Return the [X, Y] coordinate for the center point of the cell that contains the specified text.  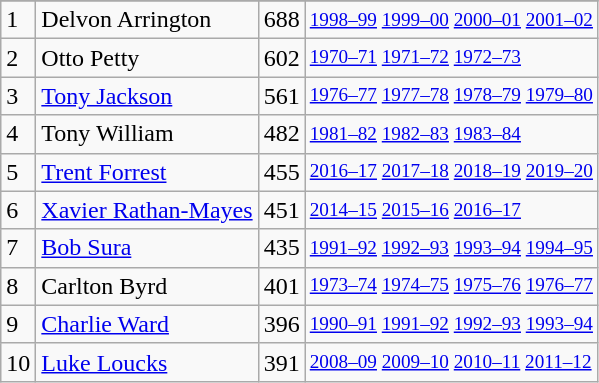
Tony William [147, 134]
451 [282, 210]
3 [18, 96]
Carlton Byrd [147, 286]
Luke Loucks [147, 362]
561 [282, 96]
7 [18, 248]
10 [18, 362]
1 [18, 20]
1976–77 1977–78 1978–79 1979–80 [451, 96]
2008–09 2009–10 2010–11 2011–12 [451, 362]
Tony Jackson [147, 96]
Bob Sura [147, 248]
1970–71 1971–72 1972–73 [451, 58]
396 [282, 324]
1991–92 1992–93 1993–94 1994–95 [451, 248]
401 [282, 286]
Delvon Arrington [147, 20]
391 [282, 362]
1981–82 1982–83 1983–84 [451, 134]
Charlie Ward [147, 324]
602 [282, 58]
455 [282, 172]
8 [18, 286]
2 [18, 58]
1990–91 1991–92 1992–93 1993–94 [451, 324]
2014–15 2015–16 2016–17 [451, 210]
Xavier Rathan-Mayes [147, 210]
4 [18, 134]
6 [18, 210]
2016–17 2017–18 2018–19 2019–20 [451, 172]
688 [282, 20]
1973–74 1974–75 1975–76 1976–77 [451, 286]
9 [18, 324]
435 [282, 248]
482 [282, 134]
5 [18, 172]
Otto Petty [147, 58]
Trent Forrest [147, 172]
1998–99 1999–00 2000–01 2001–02 [451, 20]
